Provide the (X, Y) coordinate of the cell's center where the given text is located.  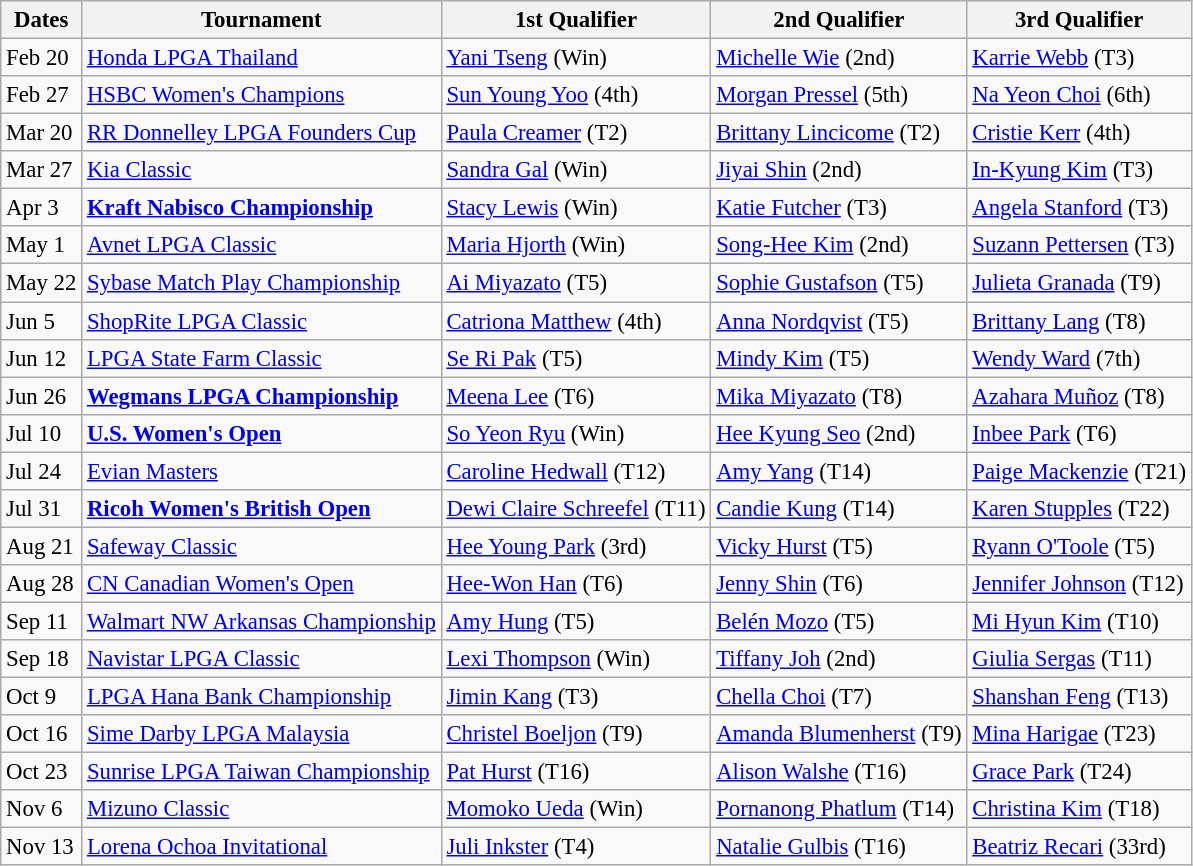
Jun 5 (42, 321)
HSBC Women's Champions (262, 95)
Karrie Webb (T3) (1079, 58)
Juli Inkster (T4) (576, 847)
Aug 28 (42, 584)
Sep 18 (42, 659)
Nov 13 (42, 847)
Amanda Blumenherst (T9) (839, 734)
Ricoh Women's British Open (262, 509)
CN Canadian Women's Open (262, 584)
Evian Masters (262, 471)
Catriona Matthew (4th) (576, 321)
Michelle Wie (2nd) (839, 58)
Walmart NW Arkansas Championship (262, 621)
Jun 12 (42, 358)
Avnet LPGA Classic (262, 245)
Amy Hung (T5) (576, 621)
Jul 31 (42, 509)
Meena Lee (T6) (576, 396)
Chella Choi (T7) (839, 697)
Ryann O'Toole (T5) (1079, 546)
Jul 10 (42, 433)
Alison Walshe (T16) (839, 772)
Sophie Gustafson (T5) (839, 283)
Sunrise LPGA Taiwan Championship (262, 772)
Azahara Muñoz (T8) (1079, 396)
Pornanong Phatlum (T14) (839, 809)
Hee Young Park (3rd) (576, 546)
Jun 26 (42, 396)
Mar 27 (42, 170)
Oct 23 (42, 772)
Jimin Kang (T3) (576, 697)
Mizuno Classic (262, 809)
May 22 (42, 283)
Apr 3 (42, 208)
Maria Hjorth (Win) (576, 245)
Aug 21 (42, 546)
Katie Futcher (T3) (839, 208)
Anna Nordqvist (T5) (839, 321)
Navistar LPGA Classic (262, 659)
Shanshan Feng (T13) (1079, 697)
3rd Qualifier (1079, 20)
Feb 27 (42, 95)
Jennifer Johnson (T12) (1079, 584)
Angela Stanford (T3) (1079, 208)
Ai Miyazato (T5) (576, 283)
Oct 16 (42, 734)
Julieta Granada (T9) (1079, 283)
In-Kyung Kim (T3) (1079, 170)
U.S. Women's Open (262, 433)
Mar 20 (42, 133)
Momoko Ueda (Win) (576, 809)
Sun Young Yoo (4th) (576, 95)
Honda LPGA Thailand (262, 58)
ShopRite LPGA Classic (262, 321)
Sime Darby LPGA Malaysia (262, 734)
May 1 (42, 245)
Yani Tseng (Win) (576, 58)
Song-Hee Kim (2nd) (839, 245)
Vicky Hurst (T5) (839, 546)
Safeway Classic (262, 546)
RR Donnelley LPGA Founders Cup (262, 133)
Mindy Kim (T5) (839, 358)
Paige Mackenzie (T21) (1079, 471)
Mina Harigae (T23) (1079, 734)
Nov 6 (42, 809)
Dates (42, 20)
Dewi Claire Schreefel (T11) (576, 509)
Stacy Lewis (Win) (576, 208)
Jiyai Shin (2nd) (839, 170)
Feb 20 (42, 58)
Karen Stupples (T22) (1079, 509)
Christel Boeljon (T9) (576, 734)
Lorena Ochoa Invitational (262, 847)
Wendy Ward (7th) (1079, 358)
Grace Park (T24) (1079, 772)
Mika Miyazato (T8) (839, 396)
Na Yeon Choi (6th) (1079, 95)
Jenny Shin (T6) (839, 584)
Sybase Match Play Championship (262, 283)
So Yeon Ryu (Win) (576, 433)
Morgan Pressel (5th) (839, 95)
Candie Kung (T14) (839, 509)
Amy Yang (T14) (839, 471)
Oct 9 (42, 697)
Brittany Lincicome (T2) (839, 133)
Se Ri Pak (T5) (576, 358)
LPGA State Farm Classic (262, 358)
LPGA Hana Bank Championship (262, 697)
Pat Hurst (T16) (576, 772)
Christina Kim (T18) (1079, 809)
Tiffany Joh (2nd) (839, 659)
1st Qualifier (576, 20)
Mi Hyun Kim (T10) (1079, 621)
Paula Creamer (T2) (576, 133)
Natalie Gulbis (T16) (839, 847)
Lexi Thompson (Win) (576, 659)
Kia Classic (262, 170)
Belén Mozo (T5) (839, 621)
Hee-Won Han (T6) (576, 584)
Wegmans LPGA Championship (262, 396)
Hee Kyung Seo (2nd) (839, 433)
Giulia Sergas (T11) (1079, 659)
Cristie Kerr (4th) (1079, 133)
Sep 11 (42, 621)
Caroline Hedwall (T12) (576, 471)
Brittany Lang (T8) (1079, 321)
Tournament (262, 20)
2nd Qualifier (839, 20)
Jul 24 (42, 471)
Inbee Park (T6) (1079, 433)
Kraft Nabisco Championship (262, 208)
Suzann Pettersen (T3) (1079, 245)
Sandra Gal (Win) (576, 170)
Beatriz Recari (33rd) (1079, 847)
